Pinpoint the cell where the given text exists, returning its (x, y) midpoint coordinate. 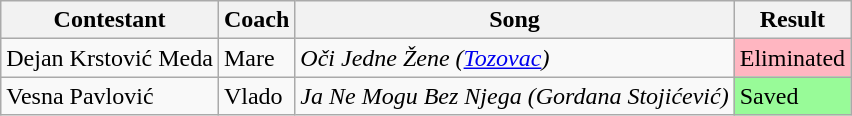
Coach (256, 20)
Oči Jedne Žene (Tozovac) (514, 58)
Song (514, 20)
Saved (792, 96)
Contestant (110, 20)
Mare (256, 58)
Dejan Krstović Meda (110, 58)
Result (792, 20)
Ja Ne Mogu Bez Njega (Gordana Stojićević) (514, 96)
Eliminated (792, 58)
Vlado (256, 96)
Vesna Pavlović (110, 96)
